Locate the cell with the specified text and output its [X, Y] center coordinate. 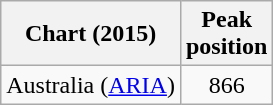
Australia (ARIA) [91, 85]
866 [226, 85]
Chart (2015) [91, 34]
Peakposition [226, 34]
